Determine the [X, Y] coordinate at the center of the cell enclosing the given text.  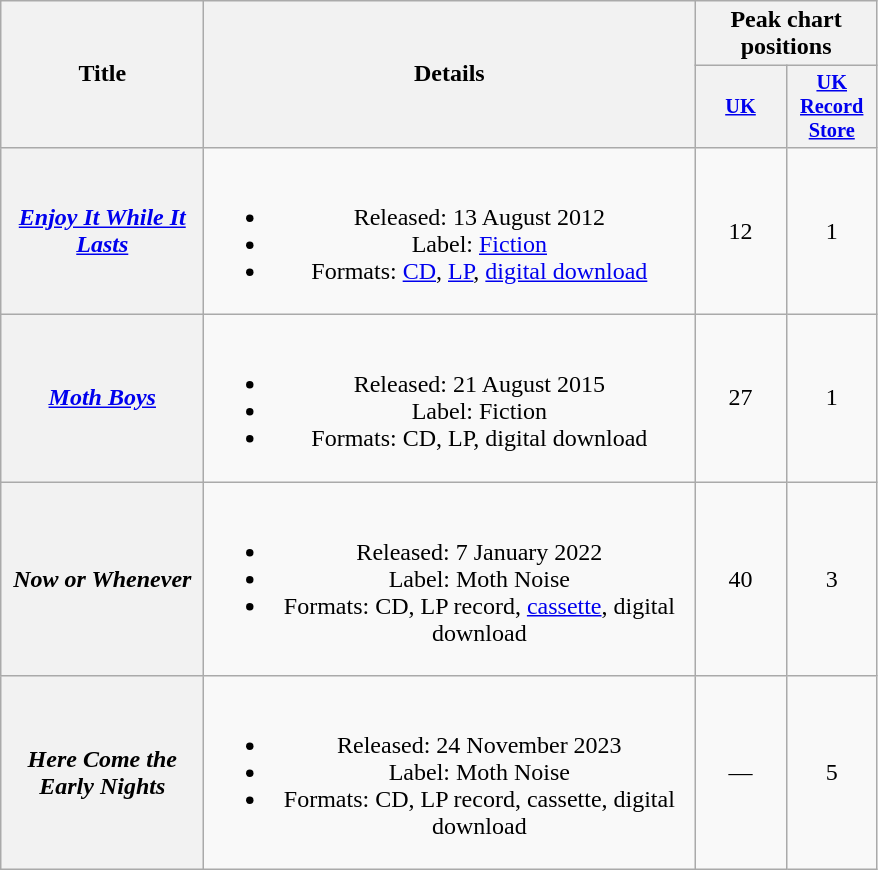
Enjoy It While It Lasts [102, 230]
Released: 7 January 2022Label: Moth NoiseFormats: CD, LP record, cassette, digital download [450, 579]
27 [740, 398]
Peak chart positions [786, 34]
Moth Boys [102, 398]
5 [832, 773]
Released: 24 November 2023Label: Moth NoiseFormats: CD, LP record, cassette, digital download [450, 773]
UK [740, 107]
40 [740, 579]
12 [740, 230]
— [740, 773]
Now or Whenever [102, 579]
Here Come the Early Nights [102, 773]
Released: 13 August 2012Label: FictionFormats: CD, LP, digital download [450, 230]
UKRecordStore [832, 107]
3 [832, 579]
Title [102, 74]
Details [450, 74]
Released: 21 August 2015Label: FictionFormats: CD, LP, digital download [450, 398]
